Identify which cell holds the provided text, then report its [x, y] central coordinate. 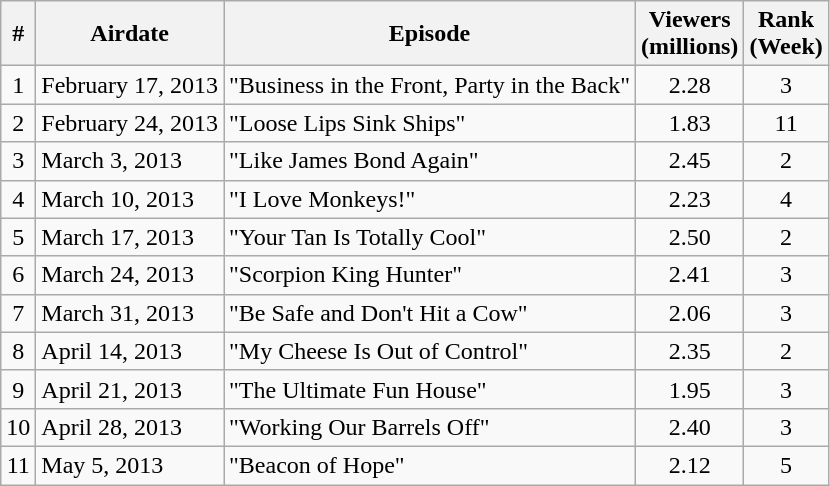
1.95 [689, 389]
Airdate [130, 34]
April 14, 2013 [130, 351]
April 21, 2013 [130, 389]
10 [18, 427]
9 [18, 389]
6 [18, 275]
"Business in the Front, Party in the Back" [430, 85]
Rank(Week) [786, 34]
2.41 [689, 275]
"I Love Monkeys!" [430, 199]
2.28 [689, 85]
2.45 [689, 161]
2.35 [689, 351]
Episode [430, 34]
2.12 [689, 465]
"Be Safe and Don't Hit a Cow" [430, 313]
1 [18, 85]
2.23 [689, 199]
"Working Our Barrels Off" [430, 427]
February 24, 2013 [130, 123]
7 [18, 313]
March 3, 2013 [130, 161]
"Loose Lips Sink Ships" [430, 123]
2.40 [689, 427]
"Your Tan Is Totally Cool" [430, 237]
March 31, 2013 [130, 313]
# [18, 34]
"Beacon of Hope" [430, 465]
2.50 [689, 237]
1.83 [689, 123]
March 24, 2013 [130, 275]
February 17, 2013 [130, 85]
Viewers(millions) [689, 34]
8 [18, 351]
2.06 [689, 313]
March 10, 2013 [130, 199]
"The Ultimate Fun House" [430, 389]
"Scorpion King Hunter" [430, 275]
April 28, 2013 [130, 427]
March 17, 2013 [130, 237]
"Like James Bond Again" [430, 161]
May 5, 2013 [130, 465]
"My Cheese Is Out of Control" [430, 351]
